Extract the [X, Y] coordinate from the center of the cell holding the provided text.  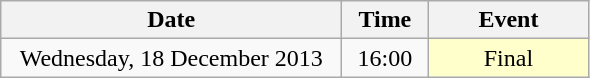
Final [508, 58]
Event [508, 20]
16:00 [385, 58]
Date [172, 20]
Time [385, 20]
Wednesday, 18 December 2013 [172, 58]
